Search for the cell housing the specified text and yield its [x, y] center coordinate. 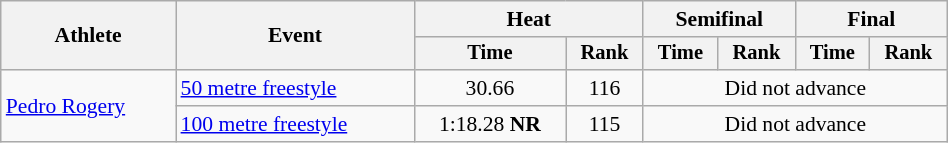
Heat [528, 19]
116 [605, 88]
Pedro Rogery [88, 106]
115 [605, 124]
Final [871, 19]
50 metre freestyle [296, 88]
30.66 [490, 88]
Event [296, 36]
100 metre freestyle [296, 124]
Semifinal [719, 19]
Athlete [88, 36]
1:18.28 NR [490, 124]
